Pinpoint the cell where the given text exists, returning its (X, Y) midpoint coordinate. 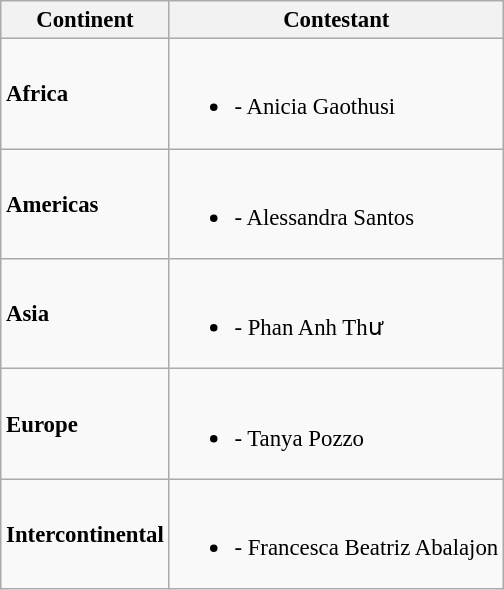
Asia (85, 314)
Americas (85, 204)
Intercontinental (85, 534)
- Tanya Pozzo (336, 424)
Europe (85, 424)
Africa (85, 94)
Continent (85, 20)
- Alessandra Santos (336, 204)
- Phan Anh Thư (336, 314)
- Francesca Beatriz Abalajon (336, 534)
- Anicia Gaothusi (336, 94)
Contestant (336, 20)
